Search for the cell housing the specified text and yield its (X, Y) center coordinate. 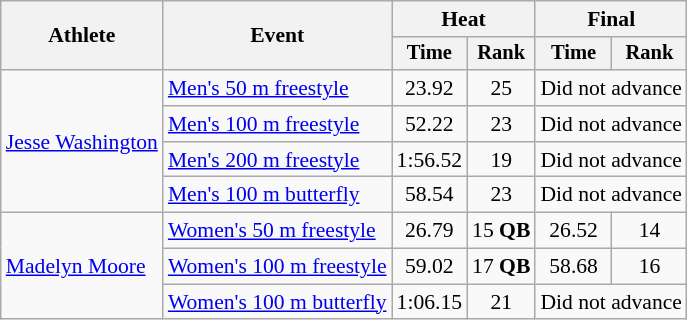
23.92 (430, 88)
Madelyn Moore (82, 266)
Women's 50 m freestyle (278, 231)
19 (501, 160)
Final (611, 19)
58.68 (574, 267)
1:56.52 (430, 160)
25 (501, 88)
Women's 100 m freestyle (278, 267)
Heat (464, 19)
52.22 (430, 124)
Men's 100 m freestyle (278, 124)
Men's 100 m butterfly (278, 195)
Jesse Washington (82, 141)
Men's 50 m freestyle (278, 88)
26.52 (574, 231)
Men's 200 m freestyle (278, 160)
16 (650, 267)
Athlete (82, 36)
15 QB (501, 231)
26.79 (430, 231)
Women's 100 m butterfly (278, 302)
Event (278, 36)
17 QB (501, 267)
58.54 (430, 195)
21 (501, 302)
1:06.15 (430, 302)
14 (650, 231)
59.02 (430, 267)
